Capture the cell that displays the provided text and extract its (x, y) central coordinate. 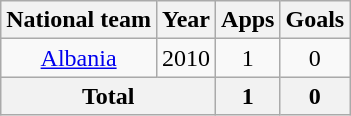
Apps (248, 20)
2010 (186, 58)
Goals (315, 20)
Year (186, 20)
Albania (79, 58)
Total (108, 96)
National team (79, 20)
